Return the (X, Y) coordinate for the center point of the cell that contains the specified text.  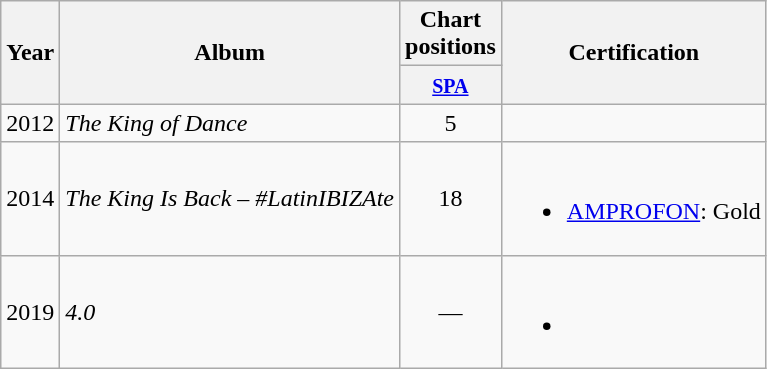
Album (230, 52)
2012 (30, 123)
The King of Dance (230, 123)
Certification (634, 52)
18 (451, 198)
The King Is Back – #LatinIBIZAte (230, 198)
— (451, 312)
Chart positions (451, 34)
Year (30, 52)
AMPROFON: Gold (634, 198)
2014 (30, 198)
2019 (30, 312)
5 (451, 123)
SPA (451, 85)
4.0 (230, 312)
